Identify which cell holds the provided text, then report its (x, y) central coordinate. 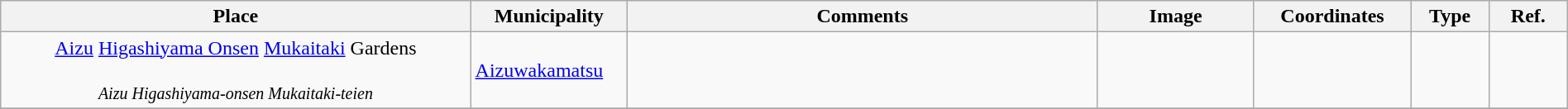
Aizu Higashiyama Onsen Mukaitaki GardensAizu Higashiyama-onsen Mukaitaki-teien (236, 70)
Municipality (549, 17)
Comments (863, 17)
Image (1176, 17)
Coordinates (1331, 17)
Place (236, 17)
Aizuwakamatsu (549, 70)
Type (1451, 17)
Ref. (1528, 17)
